Provide the (x, y) coordinate of the cell's center where the given text is located.  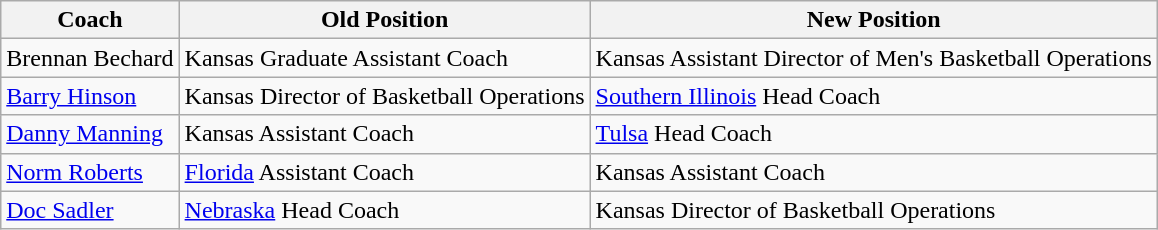
Florida Assistant Coach (384, 172)
Danny Manning (90, 134)
Barry Hinson (90, 96)
Old Position (384, 20)
Brennan Bechard (90, 58)
Southern Illinois Head Coach (874, 96)
Nebraska Head Coach (384, 210)
Coach (90, 20)
Kansas Graduate Assistant Coach (384, 58)
New Position (874, 20)
Doc Sadler (90, 210)
Norm Roberts (90, 172)
Kansas Assistant Director of Men's Basketball Operations (874, 58)
Tulsa Head Coach (874, 134)
